Locate the cell with the specified text and output its (X, Y) center coordinate. 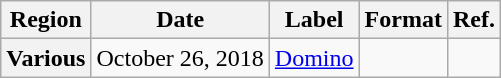
Region (46, 20)
Date (180, 20)
October 26, 2018 (180, 58)
Ref. (474, 20)
Label (314, 20)
Various (46, 58)
Format (403, 20)
Domino (314, 58)
